Determine the [x, y] coordinate at the center of the cell enclosing the given text.  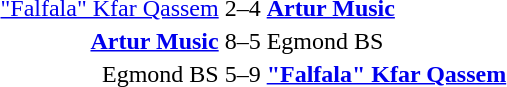
8–5 [242, 41]
